From the cell containing the given text, extract its center point as (x, y) coordinate. 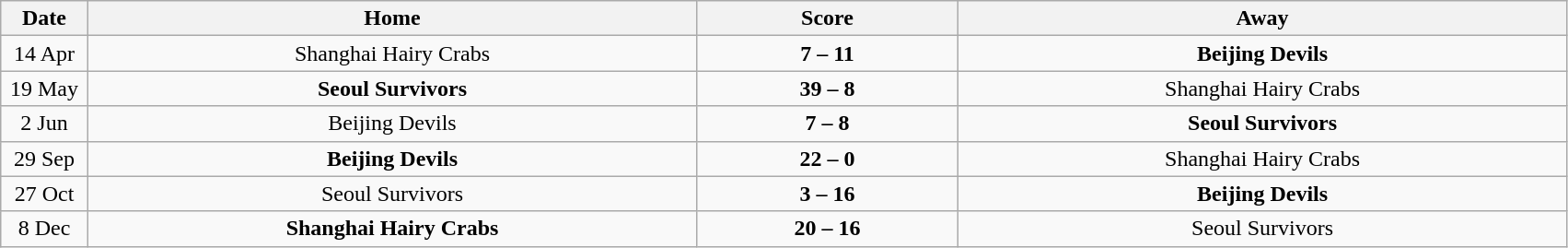
Home (392, 18)
7 – 11 (828, 53)
8 Dec (44, 229)
Away (1262, 18)
14 Apr (44, 53)
29 Sep (44, 159)
20 – 16 (828, 229)
Date (44, 18)
19 May (44, 89)
22 – 0 (828, 159)
39 – 8 (828, 89)
27 Oct (44, 194)
3 – 16 (828, 194)
2 Jun (44, 124)
Score (828, 18)
7 – 8 (828, 124)
